Find where the given text appears and provide that cell's center as [X, Y] coordinate. 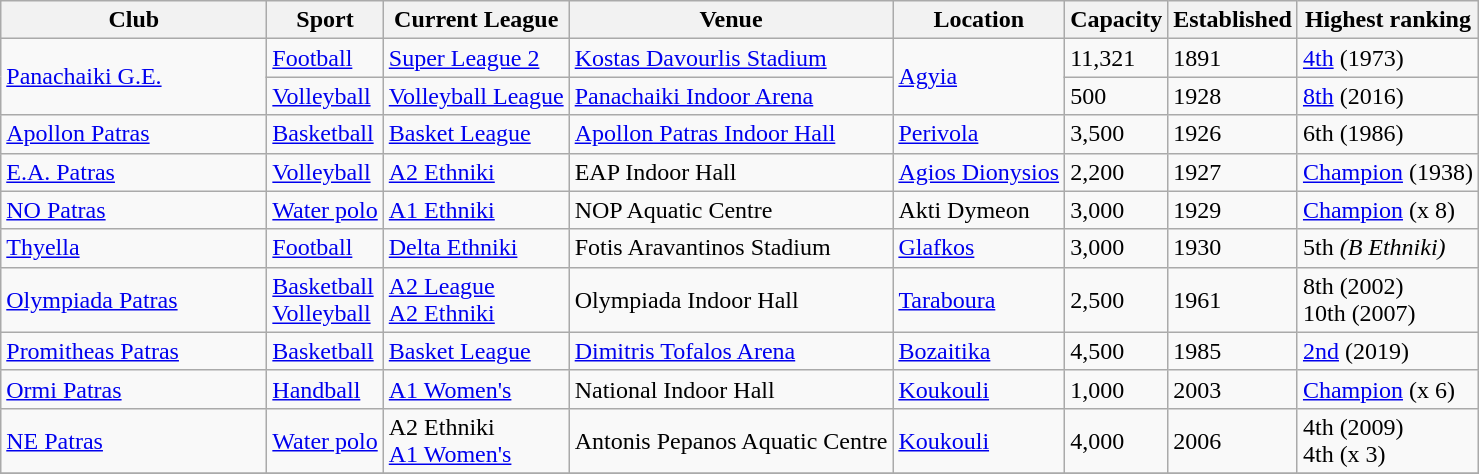
Established [1233, 20]
1,000 [1116, 389]
Current League [476, 20]
2nd (2019) [1388, 351]
Capacity [1116, 20]
A1 Ethniki [476, 210]
Antonis Pepanos Aquatic Centre [731, 440]
Panachaiki G.E. [134, 77]
4th (2009) 4th (x 3) [1388, 440]
NE Patras [134, 440]
Fotis Aravantinos Stadium [731, 248]
Volleyball League [476, 96]
4,500 [1116, 351]
1930 [1233, 248]
1891 [1233, 58]
Glafkos [979, 248]
4th (1973) [1388, 58]
Delta Ethniki [476, 248]
Venue [731, 20]
11,321 [1116, 58]
1926 [1233, 134]
3,500 [1116, 134]
Dimitris Tofalos Arena [731, 351]
Champion (x 8) [1388, 210]
Agios Dionysios [979, 172]
Highest ranking [1388, 20]
Kostas Davourlis Stadium [731, 58]
8th (2002) 10th (2007) [1388, 300]
Handball [325, 389]
Olympiada Patras [134, 300]
2003 [1233, 389]
1985 [1233, 351]
Bozaitika [979, 351]
Ormi Patras [134, 389]
Panachaiki Indoor Arena [731, 96]
National Indoor Hall [731, 389]
2006 [1233, 440]
A2 Ethniki A1 Women's [476, 440]
E.A. Patras [134, 172]
8th (2016) [1388, 96]
2,200 [1116, 172]
A2 League A2 Ethniki [476, 300]
Champion (x 6) [1388, 389]
A2 Ethniki [476, 172]
5th (B Ethniki) [1388, 248]
Thyella [134, 248]
BasketballVolleyball [325, 300]
6th (1986) [1388, 134]
NOP Aquatic Centre [731, 210]
1928 [1233, 96]
Sport [325, 20]
4,000 [1116, 440]
Apollon Patras Indoor Hall [731, 134]
EAP Indoor Hall [731, 172]
Promitheas Patras [134, 351]
2,500 [1116, 300]
Champion (1938) [1388, 172]
NO Patras [134, 210]
1961 [1233, 300]
Super League 2 [476, 58]
500 [1116, 96]
Agyia [979, 77]
Perivola [979, 134]
Location [979, 20]
Olympiada Indoor Hall [731, 300]
A1 Women's [476, 389]
Taraboura [979, 300]
1927 [1233, 172]
Apollon Patras [134, 134]
Akti Dymeon [979, 210]
1929 [1233, 210]
Club [134, 20]
